Locate the cell with the specified text and output its [X, Y] center coordinate. 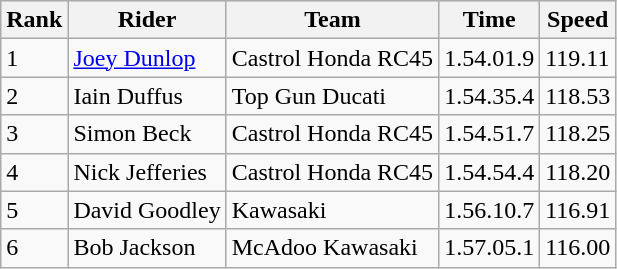
1.54.35.4 [490, 96]
Rank [34, 20]
1.56.10.7 [490, 210]
Time [490, 20]
118.20 [578, 172]
4 [34, 172]
Nick Jefferies [147, 172]
1.54.01.9 [490, 58]
3 [34, 134]
Bob Jackson [147, 248]
1.57.05.1 [490, 248]
Team [332, 20]
David Goodley [147, 210]
1 [34, 58]
1.54.54.4 [490, 172]
118.53 [578, 96]
118.25 [578, 134]
Simon Beck [147, 134]
Speed [578, 20]
116.91 [578, 210]
119.11 [578, 58]
116.00 [578, 248]
Joey Dunlop [147, 58]
5 [34, 210]
Rider [147, 20]
McAdoo Kawasaki [332, 248]
Top Gun Ducati [332, 96]
Iain Duffus [147, 96]
Kawasaki [332, 210]
6 [34, 248]
1.54.51.7 [490, 134]
2 [34, 96]
